Search for the cell housing the specified text and yield its (X, Y) center coordinate. 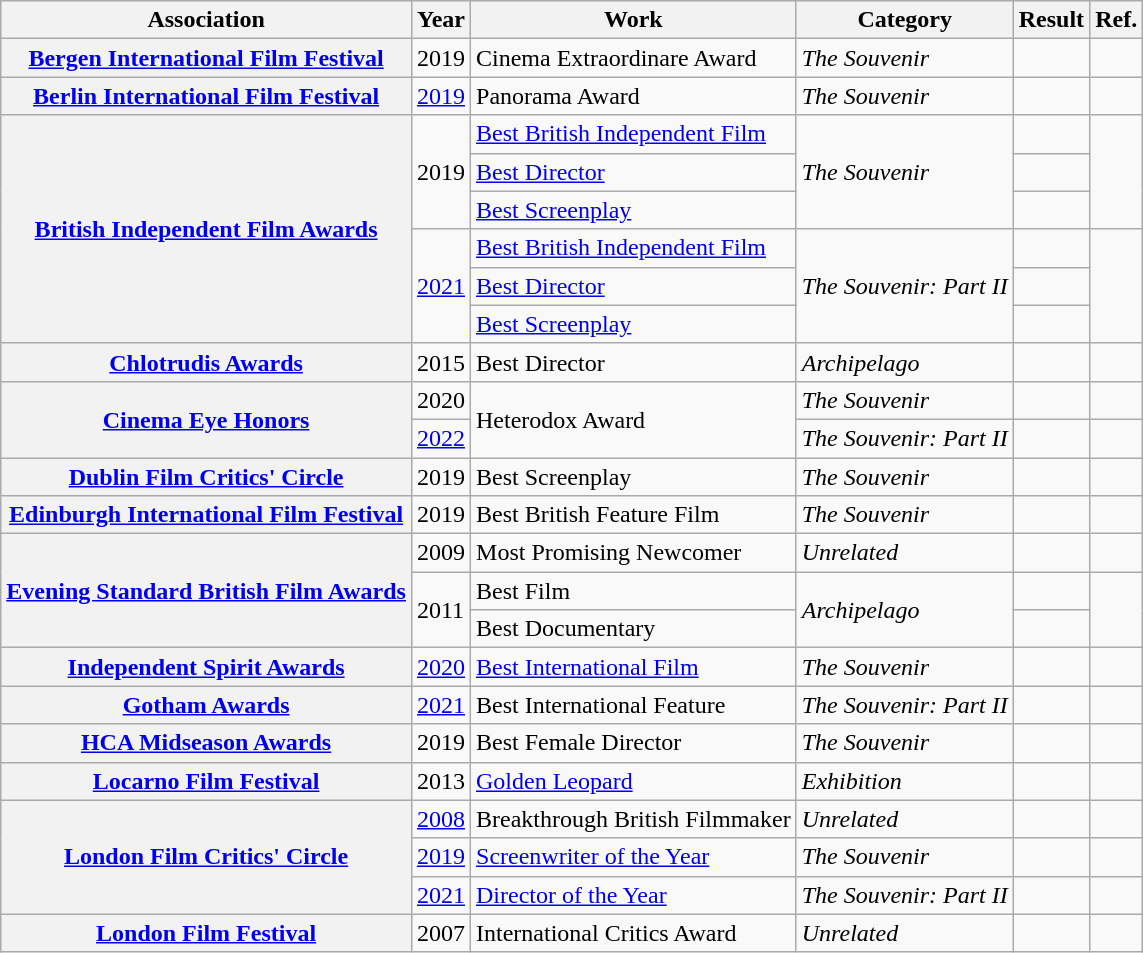
Chlotrudis Awards (206, 362)
2009 (440, 553)
2008 (440, 819)
Cinema Eye Honors (206, 419)
Ref. (1116, 20)
London Film Festival (206, 933)
Breakthrough British Filmmaker (634, 819)
Cinema Extraordinare Award (634, 58)
Edinburgh International Film Festival (206, 515)
Independent Spirit Awards (206, 667)
British Independent Film Awards (206, 229)
Best Female Director (634, 743)
Best International Feature (634, 705)
Result (1051, 20)
Panorama Award (634, 96)
London Film Critics' Circle (206, 857)
Gotham Awards (206, 705)
Bergen International Film Festival (206, 58)
Association (206, 20)
Golden Leopard (634, 781)
Locarno Film Festival (206, 781)
2022 (440, 438)
Best Documentary (634, 629)
Director of the Year (634, 895)
Heterodox Award (634, 419)
Best Film (634, 591)
Best International Film (634, 667)
International Critics Award (634, 933)
2011 (440, 610)
2013 (440, 781)
Evening Standard British Film Awards (206, 591)
Work (634, 20)
Exhibition (904, 781)
Most Promising Newcomer (634, 553)
Dublin Film Critics' Circle (206, 477)
2015 (440, 362)
HCA Midseason Awards (206, 743)
Category (904, 20)
2007 (440, 933)
Best British Feature Film (634, 515)
Screenwriter of the Year (634, 857)
Year (440, 20)
Berlin International Film Festival (206, 96)
